Output the (x, y) coordinate of the center of the cell containing the given text.  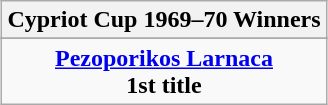
Cypriot Cup 1969–70 Winners (164, 20)
Pezoporikos Larnaca1st title (164, 72)
